Find where the given text appears and provide that cell's center as (X, Y) coordinate. 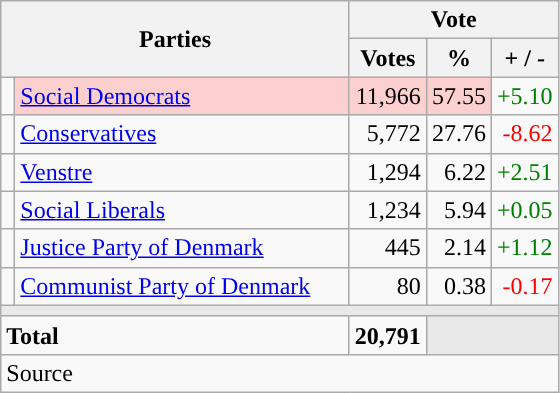
Conservatives (182, 134)
445 (388, 248)
-8.62 (524, 134)
Social Liberals (182, 210)
6.22 (458, 172)
27.76 (458, 134)
Communist Party of Denmark (182, 286)
11,966 (388, 96)
+1.12 (524, 248)
20,791 (388, 335)
0.38 (458, 286)
Justice Party of Denmark (182, 248)
+ / - (524, 58)
Vote (454, 20)
5.94 (458, 210)
Total (176, 335)
57.55 (458, 96)
1,234 (388, 210)
Social Democrats (182, 96)
+0.05 (524, 210)
+5.10 (524, 96)
% (458, 58)
Parties (176, 39)
+2.51 (524, 172)
2.14 (458, 248)
-0.17 (524, 286)
Votes (388, 58)
Venstre (182, 172)
5,772 (388, 134)
Source (280, 373)
1,294 (388, 172)
80 (388, 286)
